Provide the (x, y) coordinate of the cell's center where the given text is located.  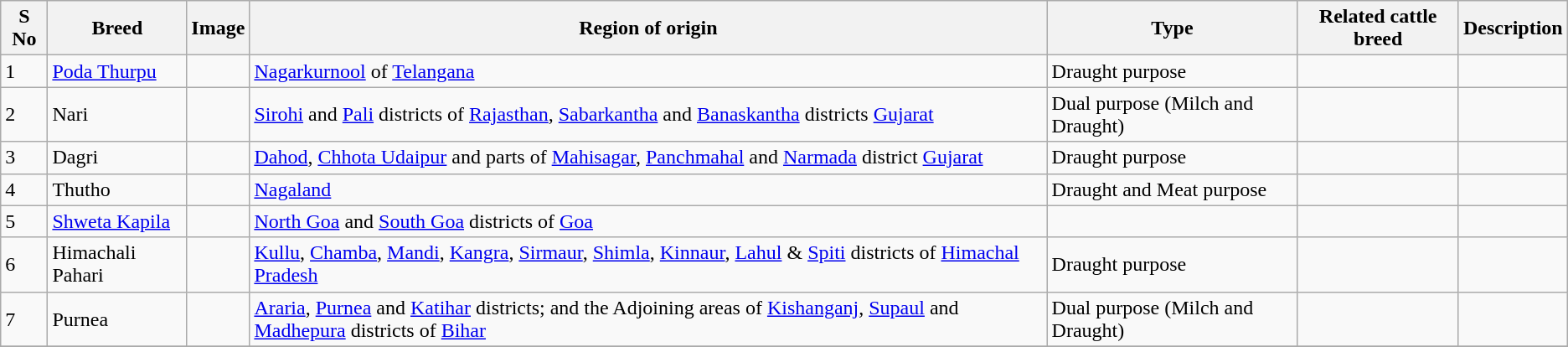
Description (1513, 28)
North Goa and South Goa districts of Goa (648, 221)
Poda Thurpu (117, 71)
7 (24, 319)
Type (1173, 28)
Purnea (117, 319)
Nagarkurnool of Telangana (648, 71)
6 (24, 265)
Kullu, Chamba, Mandi, Kangra, Sirmaur, Shimla, Kinnaur, Lahul & Spiti districts of Himachal Pradesh (648, 265)
2 (24, 114)
Breed (117, 28)
Image (218, 28)
Shweta Kapila (117, 221)
Region of origin (648, 28)
Thutho (117, 189)
Related cattle breed (1379, 28)
1 (24, 71)
S No (24, 28)
Nari (117, 114)
3 (24, 158)
Araria, Purnea and Katihar districts; and the Adjoining areas of Kishanganj, Supaul and Madhepura districts of Bihar (648, 319)
Dagri (117, 158)
Nagaland (648, 189)
Dahod, Chhota Udaipur and parts of Mahisagar, Panchmahal and Narmada district Gujarat (648, 158)
5 (24, 221)
Draught and Meat purpose (1173, 189)
Himachali Pahari (117, 265)
4 (24, 189)
Sirohi and Pali districts of Rajasthan, Sabarkantha and Banaskantha districts Gujarat (648, 114)
